Output the (X, Y) coordinate of the center of the cell containing the given text.  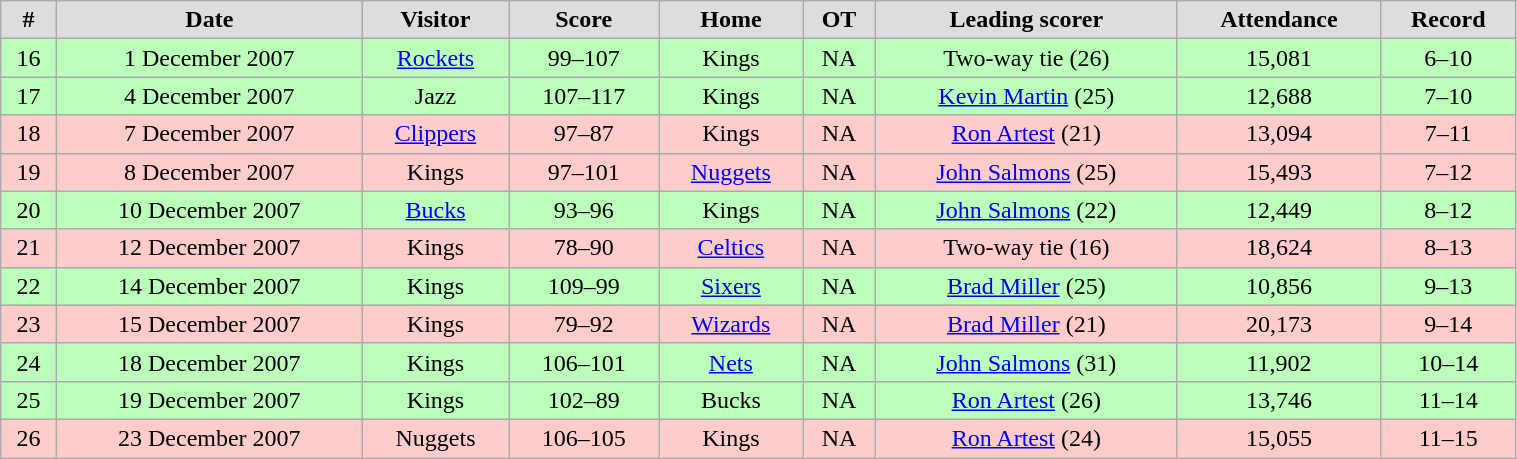
1 December 2007 (209, 58)
10–14 (1448, 362)
79–92 (584, 324)
10 December 2007 (209, 210)
9–13 (1448, 286)
13,746 (1278, 400)
12,449 (1278, 210)
15,081 (1278, 58)
7–12 (1448, 172)
John Salmons (25) (1026, 172)
John Salmons (22) (1026, 210)
22 (28, 286)
19 December 2007 (209, 400)
Score (584, 20)
21 (28, 248)
Leading scorer (1026, 20)
6–10 (1448, 58)
Brad Miller (21) (1026, 324)
26 (28, 438)
4 December 2007 (209, 96)
8 December 2007 (209, 172)
106–101 (584, 362)
11–14 (1448, 400)
17 (28, 96)
Brad Miller (25) (1026, 286)
Ron Artest (26) (1026, 400)
Ron Artest (24) (1026, 438)
Attendance (1278, 20)
12 December 2007 (209, 248)
13,094 (1278, 134)
7–10 (1448, 96)
97–87 (584, 134)
14 December 2007 (209, 286)
Two-way tie (16) (1026, 248)
Nets (731, 362)
12,688 (1278, 96)
# (28, 20)
19 (28, 172)
107–117 (584, 96)
Two-way tie (26) (1026, 58)
Jazz (435, 96)
Record (1448, 20)
OT (839, 20)
Wizards (731, 324)
9–14 (1448, 324)
Sixers (731, 286)
7 December 2007 (209, 134)
Kevin Martin (25) (1026, 96)
97–101 (584, 172)
15,055 (1278, 438)
Date (209, 20)
18 (28, 134)
106–105 (584, 438)
24 (28, 362)
Celtics (731, 248)
8–12 (1448, 210)
93–96 (584, 210)
20 (28, 210)
15,493 (1278, 172)
Ron Artest (21) (1026, 134)
18 December 2007 (209, 362)
15 December 2007 (209, 324)
99–107 (584, 58)
Home (731, 20)
10,856 (1278, 286)
11,902 (1278, 362)
18,624 (1278, 248)
20,173 (1278, 324)
Visitor (435, 20)
78–90 (584, 248)
Clippers (435, 134)
7–11 (1448, 134)
23 (28, 324)
109–99 (584, 286)
23 December 2007 (209, 438)
11–15 (1448, 438)
Rockets (435, 58)
8–13 (1448, 248)
102–89 (584, 400)
John Salmons (31) (1026, 362)
25 (28, 400)
16 (28, 58)
